Extract the [x, y] coordinate from the center of the cell holding the provided text.  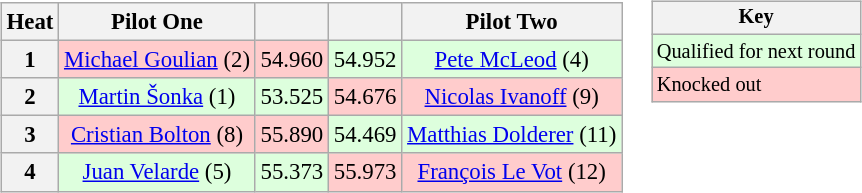
Key [756, 18]
1 [30, 60]
Michael Goulian (2) [158, 60]
4 [30, 172]
Martin Šonka (1) [158, 97]
Qualified for next round [756, 51]
54.960 [292, 60]
55.973 [366, 172]
55.373 [292, 172]
Knocked out [756, 85]
54.469 [366, 135]
53.525 [292, 97]
Matthias Dolderer (11) [512, 135]
Cristian Bolton (8) [158, 135]
Juan Velarde (5) [158, 172]
54.676 [366, 97]
Pilot Two [512, 22]
François Le Vot (12) [512, 172]
Nicolas Ivanoff (9) [512, 97]
2 [30, 97]
55.890 [292, 135]
Pete McLeod (4) [512, 60]
Pilot One [158, 22]
Heat [30, 22]
3 [30, 135]
54.952 [366, 60]
